Capture the cell that displays the provided text and extract its [X, Y] central coordinate. 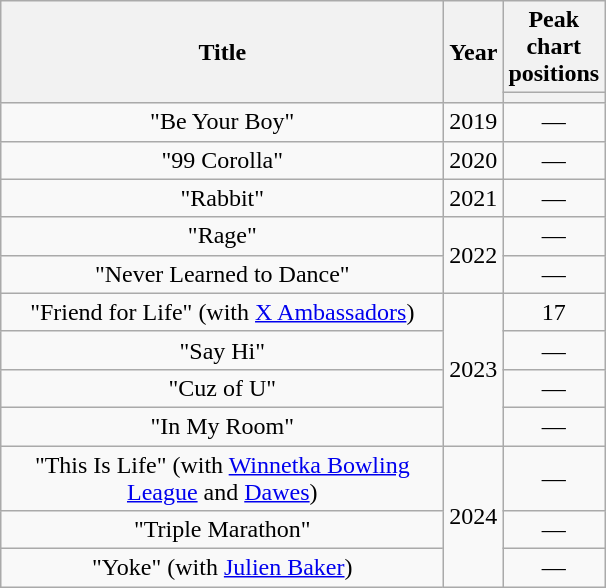
2021 [474, 198]
"Be Your Boy" [222, 122]
"Yoke" (with Julien Baker) [222, 568]
"99 Corolla" [222, 160]
2023 [474, 369]
"Rage" [222, 236]
"This Is Life" (with Winnetka Bowling League and Dawes) [222, 478]
"Cuz of U" [222, 388]
2020 [474, 160]
"Say Hi" [222, 350]
"Friend for Life" (with X Ambassadors) [222, 312]
Year [474, 52]
"Rabbit" [222, 198]
2022 [474, 255]
Title [222, 52]
2024 [474, 516]
"In My Room" [222, 426]
Peak chart positions [554, 47]
"Triple Marathon" [222, 530]
"Never Learned to Dance" [222, 274]
2019 [474, 122]
17 [554, 312]
